Locate the cell with the specified text and output its (X, Y) center coordinate. 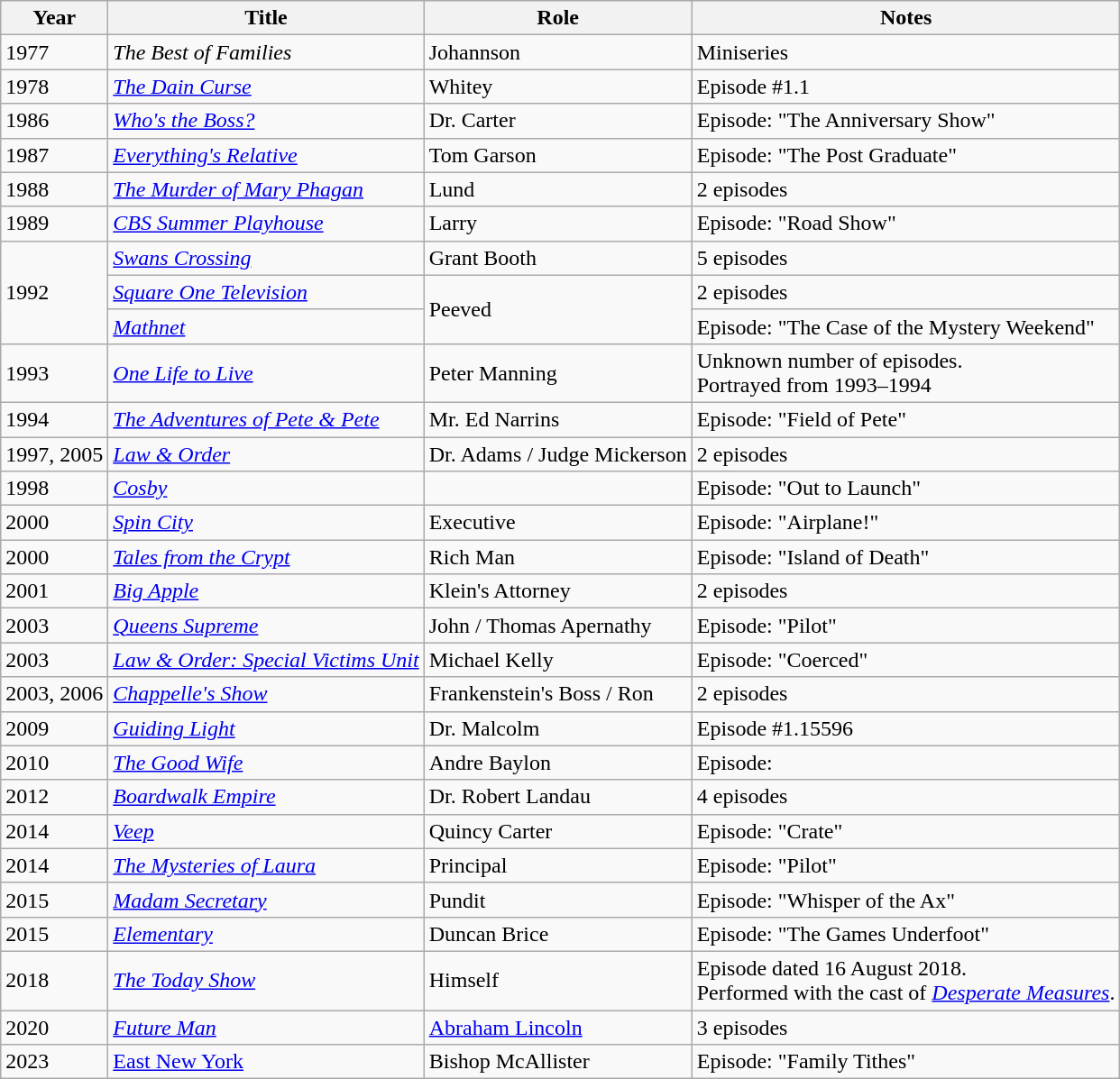
2012 (54, 797)
Pundit (557, 900)
Klein's Attorney (557, 591)
Year (54, 18)
The Best of Families (266, 52)
1987 (54, 155)
2023 (54, 1062)
Dr. Malcolm (557, 728)
Lund (557, 189)
Queens Supreme (266, 626)
The Today Show (266, 981)
Andre Baylon (557, 763)
Guiding Light (266, 728)
Episode: "Out to Launch" (905, 489)
Square One Television (266, 292)
Spin City (266, 523)
Dr. Carter (557, 121)
One Life to Live (266, 373)
Episode #1.1 (905, 87)
Rich Man (557, 557)
Cosby (266, 489)
Duncan Brice (557, 934)
Quincy Carter (557, 831)
1993 (54, 373)
Future Man (266, 1027)
East New York (266, 1062)
Peter Manning (557, 373)
Tales from the Crypt (266, 557)
The Dain Curse (266, 87)
Elementary (266, 934)
Episode #1.15596 (905, 728)
Whitey (557, 87)
Episode: (905, 763)
Episode: "The Anniversary Show" (905, 121)
Swans Crossing (266, 258)
Law & Order: Special Victims Unit (266, 660)
John / Thomas Apernathy (557, 626)
The Murder of Mary Phagan (266, 189)
2009 (54, 728)
Larry (557, 224)
Madam Secretary (266, 900)
2001 (54, 591)
Dr. Adams / Judge Mickerson (557, 453)
1997, 2005 (54, 453)
Himself (557, 981)
2010 (54, 763)
Frankenstein's Boss / Ron (557, 694)
1992 (54, 292)
2020 (54, 1027)
Episode: "Road Show" (905, 224)
Big Apple (266, 591)
Episode: "Whisper of the Ax" (905, 900)
1994 (54, 419)
1998 (54, 489)
Bishop McAllister (557, 1062)
1977 (54, 52)
Dr. Robert Landau (557, 797)
Episode: "The Case of the Mystery Weekend" (905, 326)
Episode: "The Post Graduate" (905, 155)
5 episodes (905, 258)
Episode: "Crate" (905, 831)
Who's the Boss? (266, 121)
Abraham Lincoln (557, 1027)
1988 (54, 189)
3 episodes (905, 1027)
Peeved (557, 309)
Unknown number of episodes. Portrayed from 1993–1994 (905, 373)
2018 (54, 981)
Johannson (557, 52)
The Good Wife (266, 763)
Role (557, 18)
Episode: "Island of Death" (905, 557)
Boardwalk Empire (266, 797)
Episode dated 16 August 2018.Performed with the cast of Desperate Measures. (905, 981)
Michael Kelly (557, 660)
The Mysteries of Laura (266, 865)
1978 (54, 87)
Mathnet (266, 326)
2003, 2006 (54, 694)
Grant Booth (557, 258)
Executive (557, 523)
Mr. Ed Narrins (557, 419)
Notes (905, 18)
Episode: "Family Tithes" (905, 1062)
Principal (557, 865)
Episode: "The Games Underfoot" (905, 934)
Miniseries (905, 52)
Law & Order (266, 453)
4 episodes (905, 797)
Episode: "Coerced" (905, 660)
Episode: "Airplane!" (905, 523)
Episode: "Field of Pete" (905, 419)
1986 (54, 121)
Title (266, 18)
CBS Summer Playhouse (266, 224)
Veep (266, 831)
Chappelle's Show (266, 694)
Tom Garson (557, 155)
Everything's Relative (266, 155)
1989 (54, 224)
The Adventures of Pete & Pete (266, 419)
